Identify which cell holds the provided text, then report its [X, Y] central coordinate. 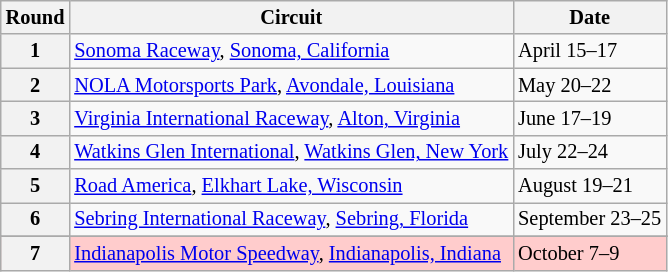
Watkins Glen International, Watkins Glen, New York [291, 152]
2 [36, 85]
Sebring International Raceway, Sebring, Florida [291, 219]
6 [36, 219]
NOLA Motorsports Park, Avondale, Louisiana [291, 85]
June 17–19 [590, 118]
August 19–21 [590, 186]
5 [36, 186]
Round [36, 17]
October 7–9 [590, 253]
Virginia International Raceway, Alton, Virginia [291, 118]
Sonoma Raceway, Sonoma, California [291, 51]
Indianapolis Motor Speedway, Indianapolis, Indiana [291, 253]
3 [36, 118]
July 22–24 [590, 152]
1 [36, 51]
April 15–17 [590, 51]
May 20–22 [590, 85]
7 [36, 253]
Circuit [291, 17]
4 [36, 152]
September 23–25 [590, 219]
Road America, Elkhart Lake, Wisconsin [291, 186]
Date [590, 17]
